Return [X, Y] of the center of cell containing provided text 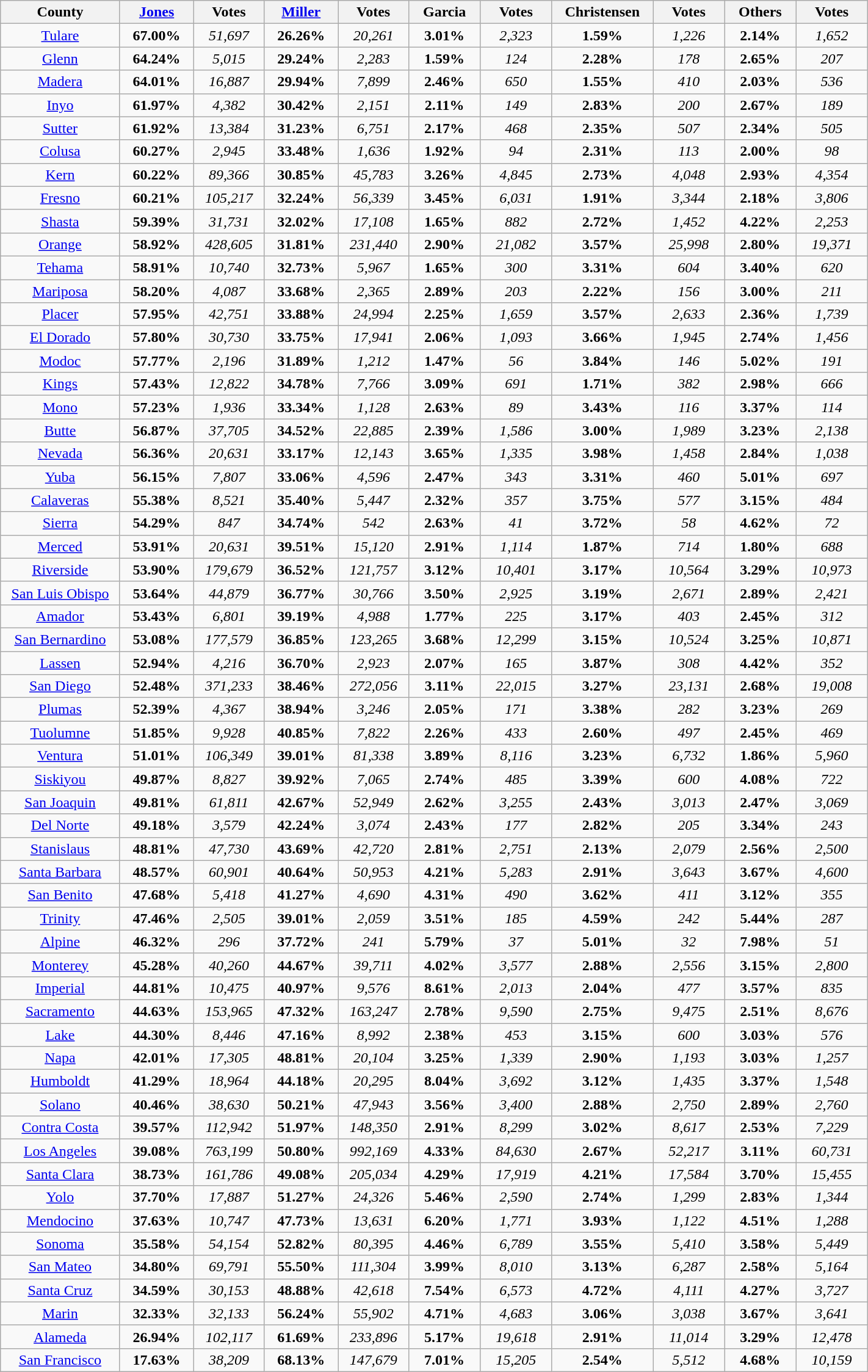
2.39% [444, 430]
620 [831, 267]
30,153 [229, 1290]
42,751 [229, 314]
37.70% [156, 1197]
3,727 [831, 1290]
2.35% [602, 128]
4,354 [831, 175]
9,928 [229, 733]
10,475 [229, 988]
89 [516, 407]
211 [831, 291]
30.42% [302, 105]
460 [689, 477]
55.50% [302, 1267]
5.79% [444, 942]
38.46% [302, 686]
38.94% [302, 710]
Modoc [60, 361]
51.97% [302, 1128]
2,760 [831, 1105]
Mendocino [60, 1221]
3,038 [689, 1313]
2.17% [444, 128]
54,154 [229, 1244]
7.98% [761, 942]
1,288 [831, 1221]
4,111 [689, 1290]
17,887 [229, 1197]
17,108 [374, 221]
Tuolumne [60, 733]
1.71% [602, 384]
200 [689, 105]
536 [831, 82]
106,349 [229, 756]
Lassen [60, 662]
Orange [60, 244]
1.77% [444, 616]
2.38% [444, 1035]
153,965 [229, 1011]
2,633 [689, 314]
156 [689, 291]
2.13% [602, 849]
20,104 [374, 1058]
54.29% [156, 523]
1,659 [516, 314]
3.70% [761, 1174]
12,478 [831, 1337]
50.21% [302, 1105]
282 [689, 710]
21,082 [516, 244]
2.25% [444, 314]
Merced [60, 546]
3,577 [516, 965]
39.08% [156, 1151]
468 [516, 128]
8.04% [444, 1081]
49.87% [156, 779]
146 [689, 361]
7,065 [374, 779]
56 [516, 361]
49.81% [156, 802]
2.72% [602, 221]
1,122 [689, 1221]
34.78% [302, 384]
31,731 [229, 221]
177,579 [229, 639]
3.58% [761, 1244]
Stanislaus [60, 849]
San Joaquin [60, 802]
2.84% [761, 454]
38,209 [229, 1360]
1,636 [374, 151]
Trinity [60, 918]
19,371 [831, 244]
29.94% [302, 82]
58.92% [156, 244]
3.51% [444, 918]
992,169 [374, 1151]
89,366 [229, 175]
67.00% [156, 35]
53.90% [156, 570]
1.87% [602, 546]
24,994 [374, 314]
1.55% [602, 82]
31.89% [302, 361]
Humboldt [60, 1081]
2.58% [761, 1267]
2.22% [602, 291]
57.95% [156, 314]
3.19% [602, 593]
2.68% [761, 686]
44.18% [302, 1081]
Napa [60, 1058]
32,133 [229, 1313]
688 [831, 546]
15,205 [516, 1360]
308 [689, 662]
2,751 [516, 849]
3,246 [374, 710]
1.91% [602, 198]
1,771 [516, 1221]
722 [831, 779]
51.27% [302, 1197]
18,964 [229, 1081]
10,747 [229, 1221]
4,683 [516, 1313]
Tulare [60, 35]
4,988 [374, 616]
165 [516, 662]
Shasta [60, 221]
10,524 [689, 639]
4,690 [374, 895]
269 [831, 710]
2,925 [516, 593]
5,410 [689, 1244]
2,059 [374, 918]
1.47% [444, 361]
42,720 [374, 849]
50.80% [302, 1151]
48.88% [302, 1290]
84,630 [516, 1151]
243 [831, 826]
3.09% [444, 384]
179,679 [229, 570]
207 [831, 59]
23,131 [689, 686]
22,885 [374, 430]
10,401 [516, 570]
32 [689, 942]
105,217 [229, 198]
3,344 [689, 198]
26.94% [156, 1337]
61,811 [229, 802]
2.18% [761, 198]
47.32% [302, 1011]
47.46% [156, 918]
32.73% [302, 267]
5,283 [516, 872]
241 [374, 942]
453 [516, 1035]
Placer [60, 314]
San Francisco [60, 1360]
2.05% [444, 710]
Mariposa [60, 291]
33.88% [302, 314]
6,801 [229, 616]
763,199 [229, 1151]
Others [761, 12]
36.70% [302, 662]
6,732 [689, 756]
12,143 [374, 454]
2.07% [444, 662]
57.43% [156, 384]
1,945 [689, 338]
45,783 [374, 175]
604 [689, 267]
60,731 [831, 1151]
382 [689, 384]
40.85% [302, 733]
San Benito [60, 895]
666 [831, 384]
Nevada [60, 454]
47,943 [374, 1105]
3,692 [516, 1081]
403 [689, 616]
19,008 [831, 686]
Tehama [60, 267]
47.68% [156, 895]
Madera [60, 82]
1,226 [689, 35]
52.39% [156, 710]
44.67% [302, 965]
39,711 [374, 965]
6,751 [374, 128]
10,740 [229, 267]
5,418 [229, 895]
4,845 [516, 175]
1,212 [374, 361]
3.50% [444, 593]
148,350 [374, 1128]
37,705 [229, 430]
1,435 [689, 1081]
Fresno [60, 198]
48.57% [156, 872]
Santa Cruz [60, 1290]
33.06% [302, 477]
203 [516, 291]
124 [516, 59]
1,452 [689, 221]
1,652 [831, 35]
147,679 [374, 1360]
59.39% [156, 221]
189 [831, 105]
52.94% [156, 662]
2.82% [602, 826]
1,335 [516, 454]
112,942 [229, 1128]
40.46% [156, 1105]
835 [831, 988]
1.92% [444, 151]
4,367 [229, 710]
2,590 [516, 1197]
2.34% [761, 128]
38.73% [156, 1174]
3.87% [602, 662]
Ventura [60, 756]
37.72% [302, 942]
98 [831, 151]
32.24% [302, 198]
53.08% [156, 639]
3.40% [761, 267]
33.75% [302, 338]
507 [689, 128]
484 [831, 500]
33.17% [302, 454]
149 [516, 105]
58.20% [156, 291]
5.46% [444, 1197]
39.19% [302, 616]
Mono [60, 407]
2,505 [229, 918]
2.56% [761, 849]
61.92% [156, 128]
47,730 [229, 849]
3,069 [831, 802]
352 [831, 662]
Glenn [60, 59]
El Dorado [60, 338]
13,631 [374, 1221]
6,287 [689, 1267]
57.77% [156, 361]
Solano [60, 1105]
2,151 [374, 105]
2,671 [689, 593]
1,989 [689, 430]
2.46% [444, 82]
5,015 [229, 59]
5.44% [761, 918]
2,945 [229, 151]
39.51% [302, 546]
6,573 [516, 1290]
6.20% [444, 1221]
41.27% [302, 895]
47.16% [302, 1035]
3,255 [516, 802]
3.75% [602, 500]
185 [516, 918]
4,216 [229, 662]
371,233 [229, 686]
45.28% [156, 965]
41 [516, 523]
490 [516, 895]
Garcia [444, 12]
55.38% [156, 500]
2.78% [444, 1011]
205,034 [374, 1174]
53.43% [156, 616]
15,120 [374, 546]
County [60, 12]
29.24% [302, 59]
3.98% [602, 454]
Alameda [60, 1337]
8,446 [229, 1035]
4,600 [831, 872]
31.81% [302, 244]
2.32% [444, 500]
3.89% [444, 756]
163,247 [374, 1011]
1,038 [831, 454]
Santa Clara [60, 1174]
Inyo [60, 105]
355 [831, 895]
4.02% [444, 965]
5.17% [444, 1337]
7.54% [444, 1290]
3.56% [444, 1105]
53.64% [156, 593]
51,697 [229, 35]
2.11% [444, 105]
1.86% [761, 756]
17,584 [689, 1174]
3,806 [831, 198]
9,475 [689, 1011]
20,261 [374, 35]
30.85% [302, 175]
161,786 [229, 1174]
Jones [156, 12]
34.80% [156, 1267]
51 [831, 942]
4,596 [374, 477]
2.00% [761, 151]
Imperial [60, 988]
60.22% [156, 175]
3.45% [444, 198]
2.54% [602, 1360]
64.24% [156, 59]
2.26% [444, 733]
4.62% [761, 523]
3.43% [602, 407]
50,953 [374, 872]
81,338 [374, 756]
3.13% [602, 1267]
4.08% [761, 779]
296 [229, 942]
2.03% [761, 82]
2,253 [831, 221]
San Bernardino [60, 639]
312 [831, 616]
9,590 [516, 1011]
2,323 [516, 35]
3.99% [444, 1267]
2,079 [689, 849]
64.01% [156, 82]
80,395 [374, 1244]
287 [831, 918]
177 [516, 826]
Amador [60, 616]
Plumas [60, 710]
3,641 [831, 1313]
56.87% [156, 430]
1,548 [831, 1081]
Colusa [60, 151]
691 [516, 384]
1.80% [761, 546]
123,265 [374, 639]
714 [689, 546]
2.60% [602, 733]
10,973 [831, 570]
8,827 [229, 779]
3,579 [229, 826]
26.26% [302, 35]
61.97% [156, 105]
3.38% [602, 710]
San Mateo [60, 1267]
51.01% [156, 756]
4.31% [444, 895]
7,807 [229, 477]
2.36% [761, 314]
8,299 [516, 1128]
37 [516, 942]
191 [831, 361]
410 [689, 82]
4.51% [761, 1221]
44,879 [229, 593]
Lake [60, 1035]
17,919 [516, 1174]
17,305 [229, 1058]
4.71% [444, 1313]
Sierra [60, 523]
Yolo [60, 1197]
3,074 [374, 826]
42.67% [302, 802]
477 [689, 988]
1,339 [516, 1058]
2,365 [374, 291]
8,992 [374, 1035]
357 [516, 500]
4.72% [602, 1290]
6,789 [516, 1244]
34.74% [302, 523]
121,757 [374, 570]
2.06% [444, 338]
10,871 [831, 639]
542 [374, 523]
30,730 [229, 338]
231,440 [374, 244]
58.91% [156, 267]
52.82% [302, 1244]
4.22% [761, 221]
42,618 [374, 1290]
3.84% [602, 361]
49.18% [156, 826]
2,500 [831, 849]
505 [831, 128]
1,344 [831, 1197]
39.92% [302, 779]
Christensen [602, 12]
56,339 [374, 198]
2.73% [602, 175]
36.77% [302, 593]
2,800 [831, 965]
Sonoma [60, 1244]
2,013 [516, 988]
Siskiyou [60, 779]
32.33% [156, 1313]
Monterey [60, 965]
3.27% [602, 686]
60,901 [229, 872]
882 [516, 221]
1,936 [229, 407]
4,382 [229, 105]
4.33% [444, 1151]
4.27% [761, 1290]
16,887 [229, 82]
411 [689, 895]
42.24% [302, 826]
2,138 [831, 430]
Riverside [60, 570]
497 [689, 733]
2.28% [602, 59]
56.36% [156, 454]
3,013 [689, 802]
2.75% [602, 1011]
44.63% [156, 1011]
2,196 [229, 361]
2.98% [761, 384]
650 [516, 82]
7,766 [374, 384]
847 [229, 523]
12,822 [229, 384]
12,299 [516, 639]
3.66% [602, 338]
13,384 [229, 128]
5.02% [761, 361]
7,822 [374, 733]
576 [831, 1035]
5,960 [831, 756]
94 [516, 151]
52,217 [689, 1151]
1,093 [516, 338]
4,048 [689, 175]
1,193 [689, 1058]
178 [689, 59]
3.39% [602, 779]
22,015 [516, 686]
3.93% [602, 1221]
2.81% [444, 849]
41.29% [156, 1081]
20,295 [374, 1081]
1,128 [374, 407]
433 [516, 733]
31.23% [302, 128]
69,791 [229, 1267]
Los Angeles [60, 1151]
25,998 [689, 244]
Marin [60, 1313]
1,739 [831, 314]
38,630 [229, 1105]
51.85% [156, 733]
56.15% [156, 477]
3.65% [444, 454]
2.04% [602, 988]
39.57% [156, 1128]
2,556 [689, 965]
7,899 [374, 82]
Santa Barbara [60, 872]
10,159 [831, 1360]
17.63% [156, 1360]
57.23% [156, 407]
2.93% [761, 175]
42.01% [156, 1058]
8,617 [689, 1128]
428,605 [229, 244]
8,116 [516, 756]
343 [516, 477]
1,586 [516, 430]
33.68% [302, 291]
697 [831, 477]
Sutter [60, 128]
205 [689, 826]
35.40% [302, 500]
Sacramento [60, 1011]
1,456 [831, 338]
58 [689, 523]
2.80% [761, 244]
8,010 [516, 1267]
6,031 [516, 198]
47.73% [302, 1221]
Kings [60, 384]
Butte [60, 430]
3.06% [602, 1313]
113 [689, 151]
Miller [302, 12]
36.52% [302, 570]
44.30% [156, 1035]
3.72% [602, 523]
114 [831, 407]
4.68% [761, 1360]
53.91% [156, 546]
5,512 [689, 1360]
7,229 [831, 1128]
Del Norte [60, 826]
17,941 [374, 338]
3.55% [602, 1244]
2,421 [831, 593]
35.58% [156, 1244]
52,949 [374, 802]
485 [516, 779]
1,458 [689, 454]
46.32% [156, 942]
36.85% [302, 639]
233,896 [374, 1337]
3.01% [444, 35]
49.08% [302, 1174]
8,521 [229, 500]
30,766 [374, 593]
1,114 [516, 546]
2.65% [761, 59]
4.29% [444, 1174]
Yuba [60, 477]
272,056 [374, 686]
225 [516, 616]
40,260 [229, 965]
Kern [60, 175]
Calaveras [60, 500]
43.69% [302, 849]
3.34% [761, 826]
33.34% [302, 407]
3.02% [602, 1128]
32.02% [302, 221]
24,326 [374, 1197]
19,618 [516, 1337]
5,447 [374, 500]
3.62% [602, 895]
60.21% [156, 198]
68.13% [302, 1360]
469 [831, 733]
8,676 [831, 1011]
60.27% [156, 151]
40.64% [302, 872]
5,449 [831, 1244]
2.31% [602, 151]
San Luis Obispo [60, 593]
111,304 [374, 1267]
242 [689, 918]
2.62% [444, 802]
116 [689, 407]
33.48% [302, 151]
102,117 [229, 1337]
52.48% [156, 686]
37.63% [156, 1221]
44.81% [156, 988]
34.59% [156, 1290]
5,164 [831, 1267]
56.24% [302, 1313]
61.69% [302, 1337]
34.52% [302, 430]
40.97% [302, 988]
4.42% [761, 662]
3.68% [444, 639]
5,967 [374, 267]
2,923 [374, 662]
1,257 [831, 1058]
3,643 [689, 872]
171 [516, 710]
8.61% [444, 988]
3.26% [444, 175]
Alpine [60, 942]
55,902 [374, 1313]
3,400 [516, 1105]
300 [516, 267]
9,576 [374, 988]
4.59% [602, 918]
577 [689, 500]
4,087 [229, 291]
2.14% [761, 35]
San Diego [60, 686]
1,299 [689, 1197]
Contra Costa [60, 1128]
10,564 [689, 570]
2.51% [761, 1011]
11,014 [689, 1337]
2,750 [689, 1105]
15,455 [831, 1174]
57.80% [156, 338]
2.53% [761, 1128]
4.46% [444, 1244]
2,283 [374, 59]
72 [831, 523]
7.01% [444, 1360]
